Output the [x, y] coordinate of the center of the cell containing the given text.  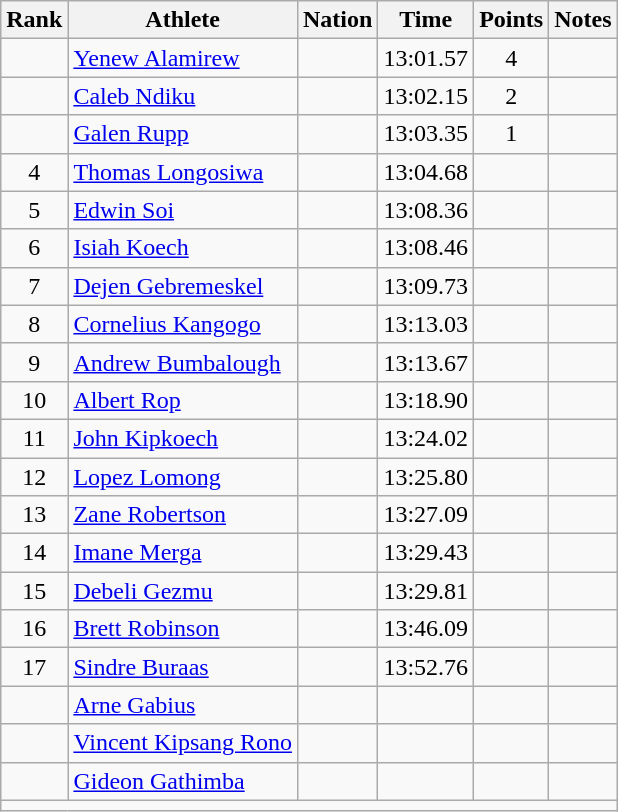
13:02.15 [426, 96]
5 [34, 210]
Notes [583, 20]
Debeli Gezmu [183, 591]
1 [512, 134]
11 [34, 438]
7 [34, 286]
13 [34, 515]
13:18.90 [426, 400]
Lopez Lomong [183, 477]
Brett Robinson [183, 629]
Yenew Alamirew [183, 58]
Vincent Kipsang Rono [183, 743]
Time [426, 20]
Andrew Bumbalough [183, 362]
Gideon Gathimba [183, 781]
13:46.09 [426, 629]
Edwin Soi [183, 210]
Sindre Buraas [183, 667]
13:24.02 [426, 438]
13:52.76 [426, 667]
6 [34, 248]
13:09.73 [426, 286]
8 [34, 324]
Rank [34, 20]
Thomas Longosiwa [183, 172]
13:01.57 [426, 58]
Isiah Koech [183, 248]
13:08.36 [426, 210]
Albert Rop [183, 400]
2 [512, 96]
12 [34, 477]
13:13.67 [426, 362]
13:25.80 [426, 477]
13:08.46 [426, 248]
13:27.09 [426, 515]
13:13.03 [426, 324]
Arne Gabius [183, 705]
John Kipkoech [183, 438]
13:04.68 [426, 172]
Zane Robertson [183, 515]
15 [34, 591]
16 [34, 629]
17 [34, 667]
Points [512, 20]
Galen Rupp [183, 134]
Cornelius Kangogo [183, 324]
10 [34, 400]
Athlete [183, 20]
13:03.35 [426, 134]
Nation [337, 20]
Dejen Gebremeskel [183, 286]
9 [34, 362]
Imane Merga [183, 553]
Caleb Ndiku [183, 96]
13:29.81 [426, 591]
13:29.43 [426, 553]
14 [34, 553]
